Find where the given text appears and provide that cell's center as (x, y) coordinate. 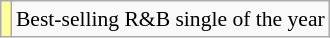
Best-selling R&B single of the year (170, 19)
